Return (x, y) of the center of cell containing provided text 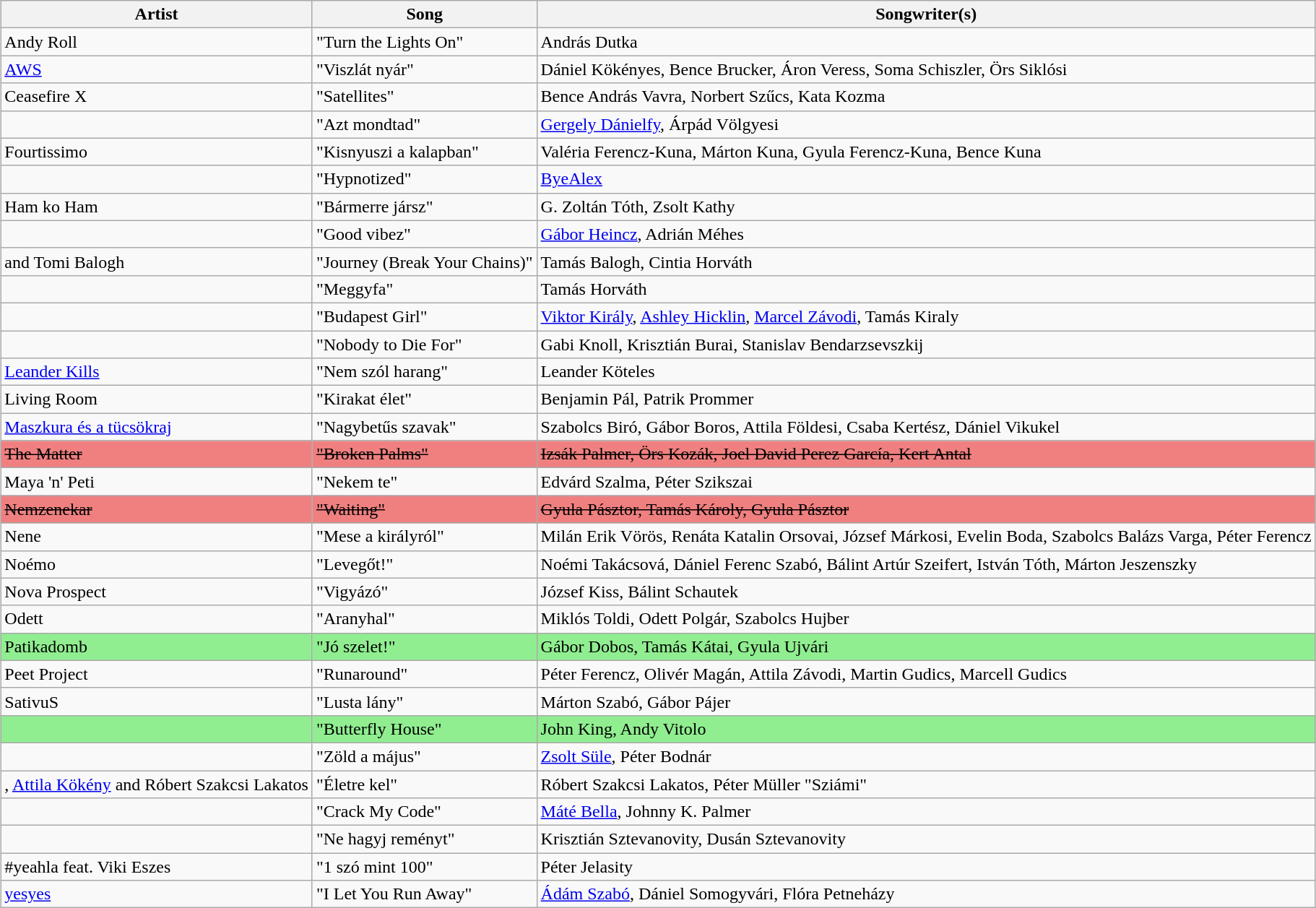
Tamás Horváth (926, 289)
Nene (157, 537)
Bence András Vavra, Norbert Szűcs, Kata Kozma (926, 97)
Zsolt Süle, Péter Bodnár (926, 756)
"Ne hagyj reményt" (425, 839)
"Good vibez" (425, 234)
Milán Erik Vörös, Renáta Katalin Orsovai, József Márkosi, Evelin Boda, Szabolcs Balázs Varga, Péter Ferencz (926, 537)
Noémo (157, 564)
"Meggyfa" (425, 289)
"Turn the Lights On" (425, 42)
Ham ko Ham (157, 207)
Nova Prospect (157, 592)
Dániel Kökényes, Bence Brucker, Áron Veress, Soma Schiszler, Örs Siklósi (926, 69)
Peet Project (157, 674)
Benjamin Pál, Patrik Prommer (926, 399)
yesyes (157, 894)
Maszkura és a tücsökraj (157, 427)
Ceasefire X (157, 97)
"Kisnyuszi a kalapban" (425, 152)
Odett (157, 619)
"1 szó mint 100" (425, 867)
Valéria Ferencz-Kuna, Márton Kuna, Gyula Ferencz-Kuna, Bence Kuna (926, 152)
"Jó szelet!" (425, 647)
András Dutka (926, 42)
Szabolcs Biró, Gábor Boros, Attila Földesi, Csaba Kertész, Dániel Vikukel (926, 427)
József Kiss, Bálint Schautek (926, 592)
Gábor Dobos, Tamás Kátai, Gyula Ujvári (926, 647)
"Budapest Girl" (425, 316)
Andy Roll (157, 42)
"Waiting" (425, 509)
"Hypnotized" (425, 179)
Edvárd Szalma, Péter Szikszai (926, 482)
"Nobody to Die For" (425, 345)
Leander Kills (157, 372)
Artist (157, 14)
G. Zoltán Tóth, Zsolt Kathy (926, 207)
"Butterfly House" (425, 729)
Péter Jelasity (926, 867)
"Mese a királyról" (425, 537)
"Levegőt!" (425, 564)
Viktor Király, Ashley Hicklin, Marcel Závodi, Tamás Kiraly (926, 316)
Márton Szabó, Gábor Pájer (926, 701)
Gábor Heincz, Adrián Méhes (926, 234)
Fourtissimo (157, 152)
"Viszlát nyár" (425, 69)
"Bármerre jársz" (425, 207)
"Aranyhal" (425, 619)
Miklós Toldi, Odett Polgár, Szabolcs Hujber (926, 619)
"Journey (Break Your Chains)" (425, 261)
ByeAlex (926, 179)
"Nekem te" (425, 482)
Leander Köteles (926, 372)
Gyula Pásztor, Tamás Károly, Gyula Pásztor (926, 509)
"Kirakat élet" (425, 399)
Izsák Palmer, Örs Kozák, Joel David Perez García, Kert Antal (926, 454)
Noémi Takácsová, Dániel Ferenc Szabó, Bálint Artúr Szeifert, István Tóth, Márton Jeszenszky (926, 564)
Living Room (157, 399)
"Nagybetűs szavak" (425, 427)
Songwriter(s) (926, 14)
"Azt mondtad" (425, 124)
Patikadomb (157, 647)
Tamás Balogh, Cintia Horváth (926, 261)
"I Let You Run Away" (425, 894)
Gabi Knoll, Krisztián Burai, Stanislav Bendarzsevszkij (926, 345)
Róbert Szakcsi Lakatos, Péter Müller "Sziámi" (926, 784)
#yeahla feat. Viki Eszes (157, 867)
Maya 'n' Peti (157, 482)
Péter Ferencz, Olivér Magán, Attila Závodi, Martin Gudics, Marcell Gudics (926, 674)
"Crack My Code" (425, 812)
"Satellites" (425, 97)
Nemzenekar (157, 509)
"Nem szól harang" (425, 372)
Song (425, 14)
Ádám Szabó, Dániel Somogyvári, Flóra Petneházy (926, 894)
and Tomi Balogh (157, 261)
SativuS (157, 701)
"Életre kel" (425, 784)
"Vigyázó" (425, 592)
The Matter (157, 454)
"Zöld a május" (425, 756)
Krisztián Sztevanovity, Dusán Sztevanovity (926, 839)
AWS (157, 69)
John King, Andy Vitolo (926, 729)
, Attila Kökény and Róbert Szakcsi Lakatos (157, 784)
Máté Bella, Johnny K. Palmer (926, 812)
"Lusta lány" (425, 701)
"Runaround" (425, 674)
Gergely Dánielfy, Árpád Völgyesi (926, 124)
"Broken Palms" (425, 454)
